Return the [x, y] coordinate for the center point of the cell that contains the specified text.  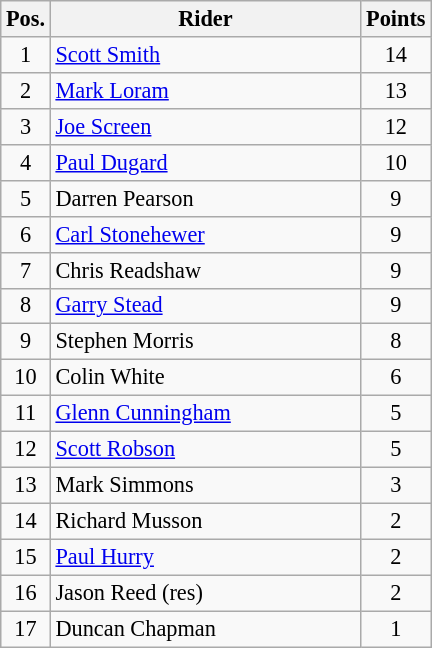
Duncan Chapman [205, 629]
4 [26, 162]
Mark Loram [205, 90]
Joe Screen [205, 126]
Rider [205, 19]
Carl Stonehewer [205, 234]
15 [26, 557]
Points [396, 19]
Jason Reed (res) [205, 593]
Mark Simmons [205, 485]
Glenn Cunningham [205, 414]
Chris Readshaw [205, 270]
7 [26, 270]
Scott Smith [205, 55]
Pos. [26, 19]
Darren Pearson [205, 198]
16 [26, 593]
17 [26, 629]
Garry Stead [205, 306]
Scott Robson [205, 450]
Stephen Morris [205, 342]
Colin White [205, 378]
11 [26, 414]
Richard Musson [205, 521]
Paul Dugard [205, 162]
Paul Hurry [205, 557]
